For the text-containing cell, return its midpoint in (X, Y) coordinate format. 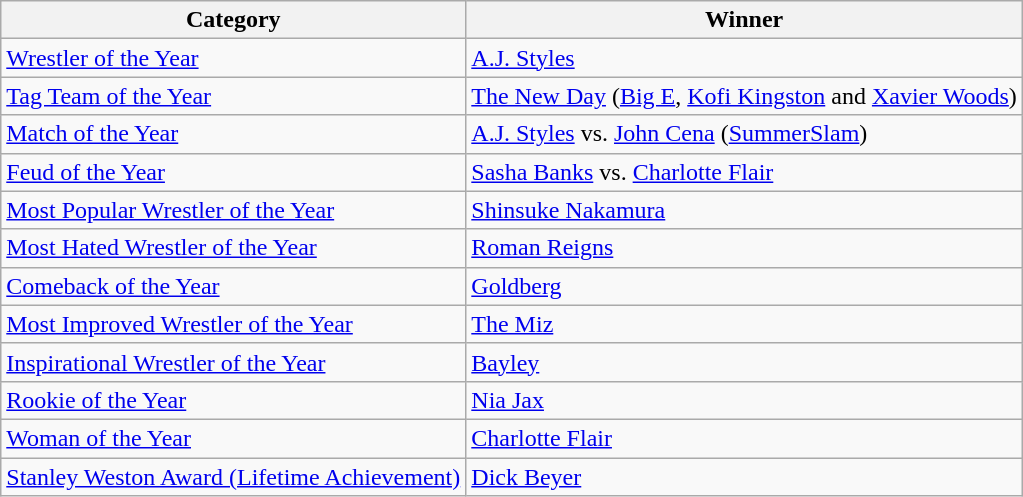
Winner (744, 20)
Shinsuke Nakamura (744, 210)
Most Improved Wrestler of the Year (234, 324)
Match of the Year (234, 134)
Wrestler of the Year (234, 58)
Stanley Weston Award (Lifetime Achievement) (234, 477)
The New Day (Big E, Kofi Kingston and Xavier Woods) (744, 96)
Sasha Banks vs. Charlotte Flair (744, 172)
Comeback of the Year (234, 286)
Tag Team of the Year (234, 96)
Feud of the Year (234, 172)
Inspirational Wrestler of the Year (234, 362)
Nia Jax (744, 400)
Most Hated Wrestler of the Year (234, 248)
Bayley (744, 362)
Most Popular Wrestler of the Year (234, 210)
A.J. Styles (744, 58)
The Miz (744, 324)
Woman of the Year (234, 438)
A.J. Styles vs. John Cena (SummerSlam) (744, 134)
Dick Beyer (744, 477)
Charlotte Flair (744, 438)
Goldberg (744, 286)
Rookie of the Year (234, 400)
Roman Reigns (744, 248)
Category (234, 20)
